Pinpoint the cell where the given text exists, returning its [x, y] midpoint coordinate. 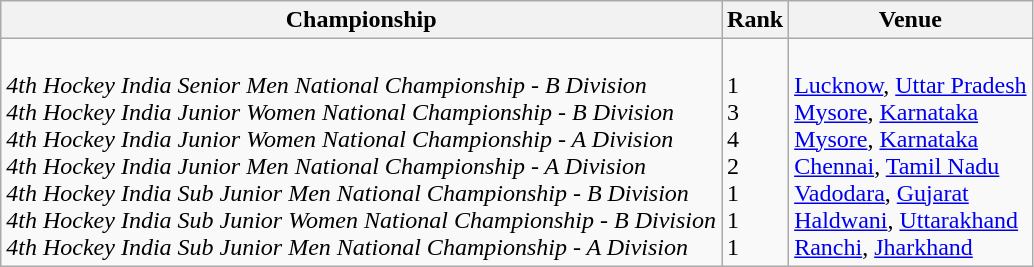
Rank [756, 20]
1 3 4 2 1 1 1 [756, 152]
Championship [362, 20]
Lucknow, Uttar Pradesh Mysore, Karnataka Mysore, Karnataka Chennai, Tamil Nadu Vadodara, Gujarat Haldwani, Uttarakhand Ranchi, Jharkhand [910, 152]
Venue [910, 20]
